Output the (x, y) coordinate of the center of the cell containing the given text.  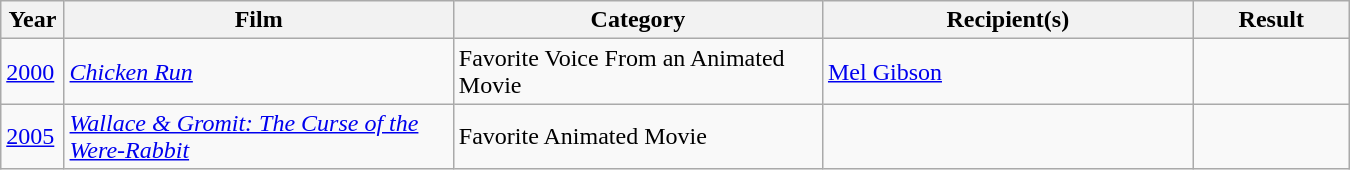
Recipient(s) (1008, 20)
Result (1271, 20)
Favorite Animated Movie (638, 136)
Wallace & Gromit: The Curse of the Were-Rabbit (258, 136)
2000 (32, 72)
Film (258, 20)
Category (638, 20)
Mel Gibson (1008, 72)
Year (32, 20)
Chicken Run (258, 72)
2005 (32, 136)
Favorite Voice From an Animated Movie (638, 72)
